Output the (x, y) coordinate of the center of the cell containing the given text.  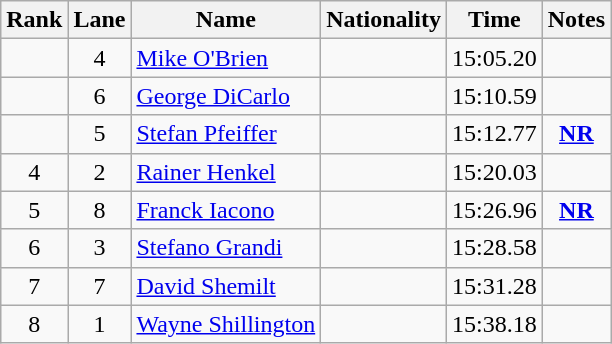
15:28.58 (494, 248)
Stefan Pfeiffer (226, 134)
15:26.96 (494, 210)
David Shemilt (226, 286)
15:20.03 (494, 172)
15:31.28 (494, 286)
Franck Iacono (226, 210)
15:05.20 (494, 58)
3 (100, 248)
Time (494, 20)
15:10.59 (494, 96)
15:38.18 (494, 324)
Mike O'Brien (226, 58)
1 (100, 324)
Wayne Shillington (226, 324)
Nationality (384, 20)
2 (100, 172)
Lane (100, 20)
Rank (34, 20)
George DiCarlo (226, 96)
Rainer Henkel (226, 172)
Stefano Grandi (226, 248)
Name (226, 20)
15:12.77 (494, 134)
Notes (576, 20)
